Detect which cell encompasses the target text, then output its (X, Y) center coordinate. 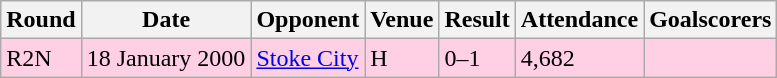
Round (41, 20)
R2N (41, 58)
Goalscorers (710, 20)
Stoke City (308, 58)
Attendance (579, 20)
0–1 (477, 58)
Venue (402, 20)
4,682 (579, 58)
Opponent (308, 20)
H (402, 58)
Result (477, 20)
Date (166, 20)
18 January 2000 (166, 58)
